Provide the [X, Y] coordinate of the cell's center where the given text is located.  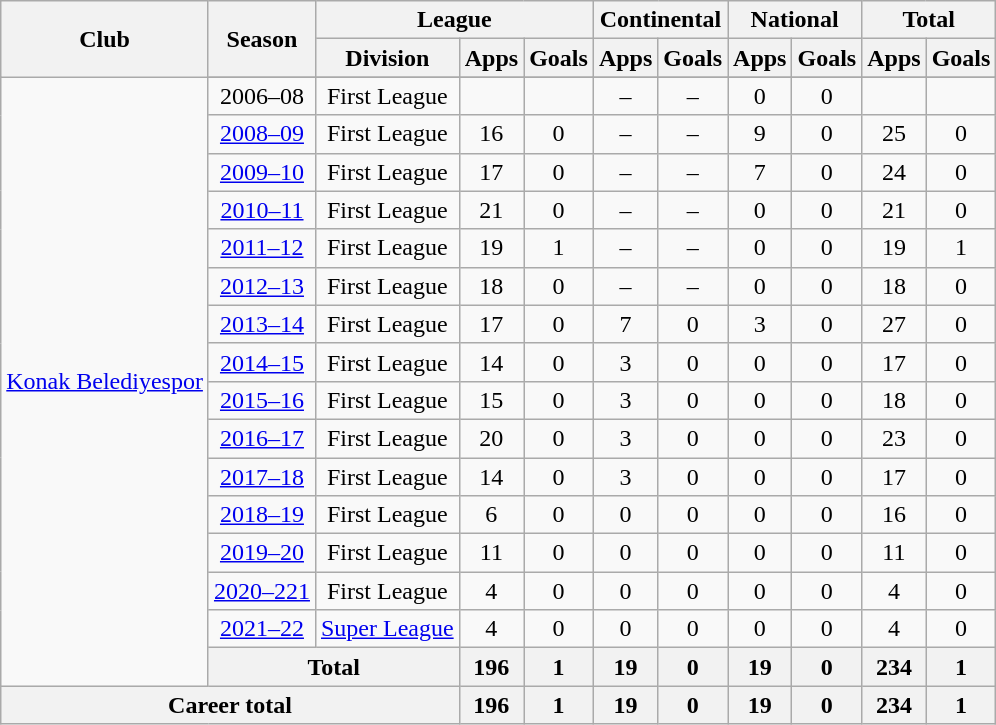
Konak Belediyespor [105, 382]
2015–16 [262, 400]
2011–12 [262, 248]
2019–20 [262, 553]
20 [491, 438]
6 [491, 515]
2012–13 [262, 286]
15 [491, 400]
Continental [660, 20]
Super League [387, 629]
Division [387, 58]
2014–15 [262, 362]
2020–221 [262, 591]
2013–14 [262, 324]
25 [894, 134]
2006–08 [262, 96]
2017–18 [262, 477]
National [795, 20]
23 [894, 438]
Season [262, 39]
2008–09 [262, 134]
League [454, 20]
24 [894, 172]
2018–19 [262, 515]
27 [894, 324]
2021–22 [262, 629]
2016–17 [262, 438]
2010–11 [262, 210]
Career total [230, 705]
Club [105, 39]
2009–10 [262, 172]
9 [760, 134]
